From the cell containing the given text, extract its center point as (X, Y) coordinate. 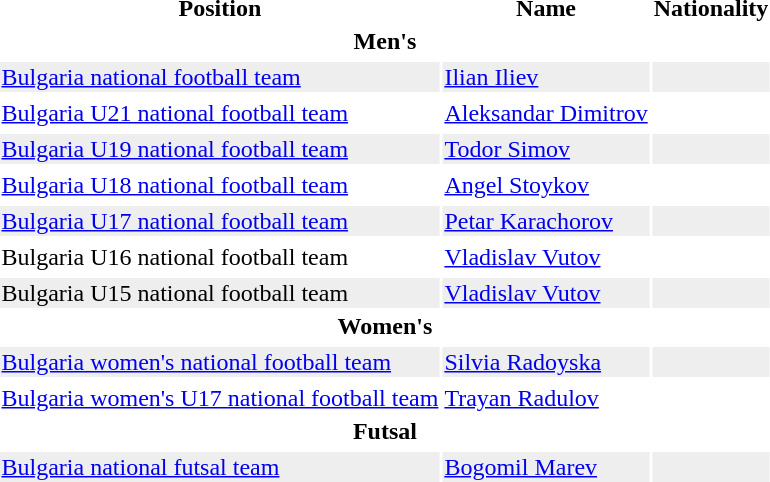
Bulgaria U17 national football team (220, 221)
Ilian Iliev (546, 77)
Bogomil Marev (546, 467)
Angel Stoykov (546, 185)
Todor Simov (546, 149)
Bulgaria national futsal team (220, 467)
Aleksandar Dimitrov (546, 113)
Bulgaria U21 national football team (220, 113)
Men's (385, 41)
Bulgaria U18 national football team (220, 185)
Futsal (385, 431)
Women's (385, 326)
Trayan Radulov (546, 398)
Bulgaria U16 national football team (220, 257)
Silvia Radoyska (546, 362)
Bulgaria women's national football team (220, 362)
Bulgaria U15 national football team (220, 293)
Bulgaria women's U17 national football team (220, 398)
Petar Karachorov (546, 221)
Bulgaria national football team (220, 77)
Bulgaria U19 national football team (220, 149)
